From the cell containing the given text, extract its center point as [X, Y] coordinate. 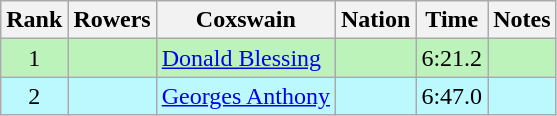
1 [34, 58]
Coxswain [246, 20]
6:47.0 [452, 96]
Donald Blessing [246, 58]
Notes [522, 20]
6:21.2 [452, 58]
Nation [376, 20]
Time [452, 20]
Rank [34, 20]
2 [34, 96]
Georges Anthony [246, 96]
Rowers [112, 20]
